Search for the cell housing the specified text and yield its (x, y) center coordinate. 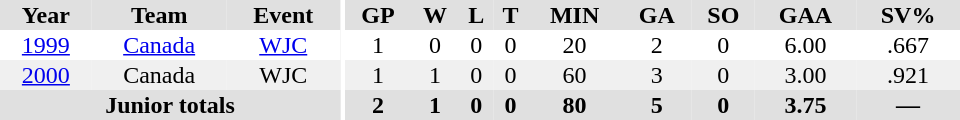
Year (46, 15)
GA (657, 15)
3.75 (806, 105)
20 (575, 45)
60 (575, 75)
6.00 (806, 45)
.667 (908, 45)
GAA (806, 15)
80 (575, 105)
Event (284, 15)
3.00 (806, 75)
SV% (908, 15)
SO (724, 15)
W (436, 15)
2000 (46, 75)
L (476, 15)
MIN (575, 15)
1999 (46, 45)
5 (657, 105)
GP (378, 15)
Junior totals (170, 105)
Team (160, 15)
— (908, 105)
.921 (908, 75)
T (510, 15)
3 (657, 75)
